For the text-containing cell, return its midpoint in (x, y) coordinate format. 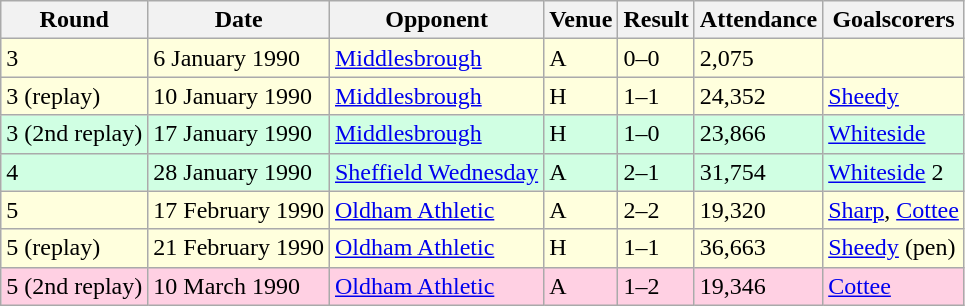
2,075 (758, 58)
28 January 1990 (239, 172)
17 January 1990 (239, 134)
5 (replay) (74, 248)
Sheffield Wednesday (436, 172)
Opponent (436, 20)
10 January 1990 (239, 96)
Goalscorers (894, 20)
4 (74, 172)
6 January 1990 (239, 58)
36,663 (758, 248)
Date (239, 20)
5 (74, 210)
23,866 (758, 134)
2–1 (656, 172)
Sharp, Cottee (894, 210)
Result (656, 20)
19,346 (758, 286)
Attendance (758, 20)
17 February 1990 (239, 210)
Venue (581, 20)
Sheedy (pen) (894, 248)
10 March 1990 (239, 286)
Round (74, 20)
2–2 (656, 210)
3 (replay) (74, 96)
1–2 (656, 286)
Whiteside 2 (894, 172)
19,320 (758, 210)
Whiteside (894, 134)
31,754 (758, 172)
3 (74, 58)
Cottee (894, 286)
21 February 1990 (239, 248)
3 (2nd replay) (74, 134)
1–0 (656, 134)
0–0 (656, 58)
5 (2nd replay) (74, 286)
Sheedy (894, 96)
24,352 (758, 96)
